Find where the given text appears and provide that cell's center as [x, y] coordinate. 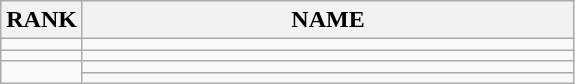
RANK [42, 20]
NAME [328, 20]
